Return (x, y) of the center of cell containing provided text 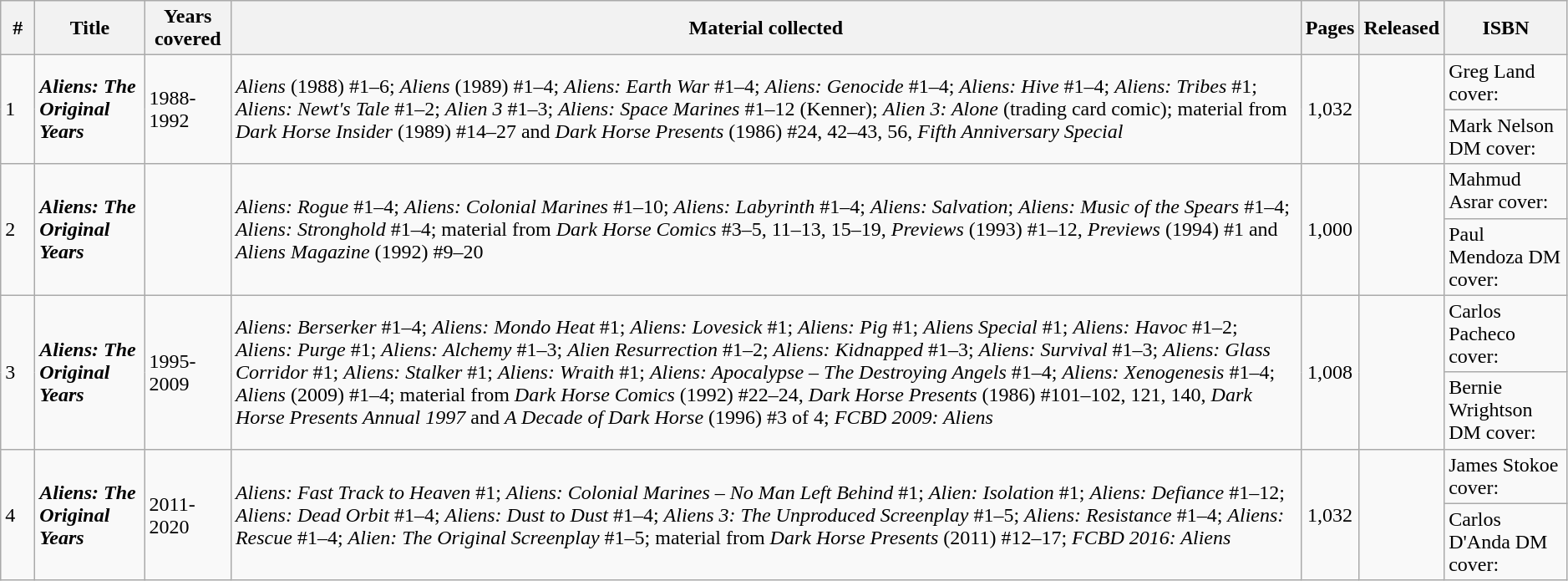
Released (1402, 28)
1 (18, 110)
Greg Land cover: (1506, 82)
3 (18, 372)
Title (90, 28)
ISBN (1506, 28)
2 (18, 229)
1988-1992 (187, 110)
4 (18, 515)
1,000 (1330, 229)
Carlos Pacheco cover: (1506, 334)
Material collected (765, 28)
Mark Nelson DM cover: (1506, 137)
James Stokoe cover: (1506, 477)
Bernie Wrightson DM cover: (1506, 410)
Mahmud Asrar cover: (1506, 191)
2011-2020 (187, 515)
Years covered (187, 28)
1995-2009 (187, 372)
1,008 (1330, 372)
Pages (1330, 28)
Paul Mendoza DM cover: (1506, 257)
Carlos D'Anda DM cover: (1506, 542)
# (18, 28)
